Detect which cell encompasses the target text, then output its [x, y] center coordinate. 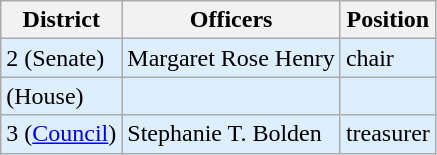
District [62, 20]
3 (Council) [62, 134]
Margaret Rose Henry [232, 58]
Stephanie T. Bolden [232, 134]
Position [388, 20]
2 (Senate) [62, 58]
chair [388, 58]
Officers [232, 20]
(House) [62, 96]
treasurer [388, 134]
